Provide the [X, Y] coordinate of the cell's center where the given text is located.  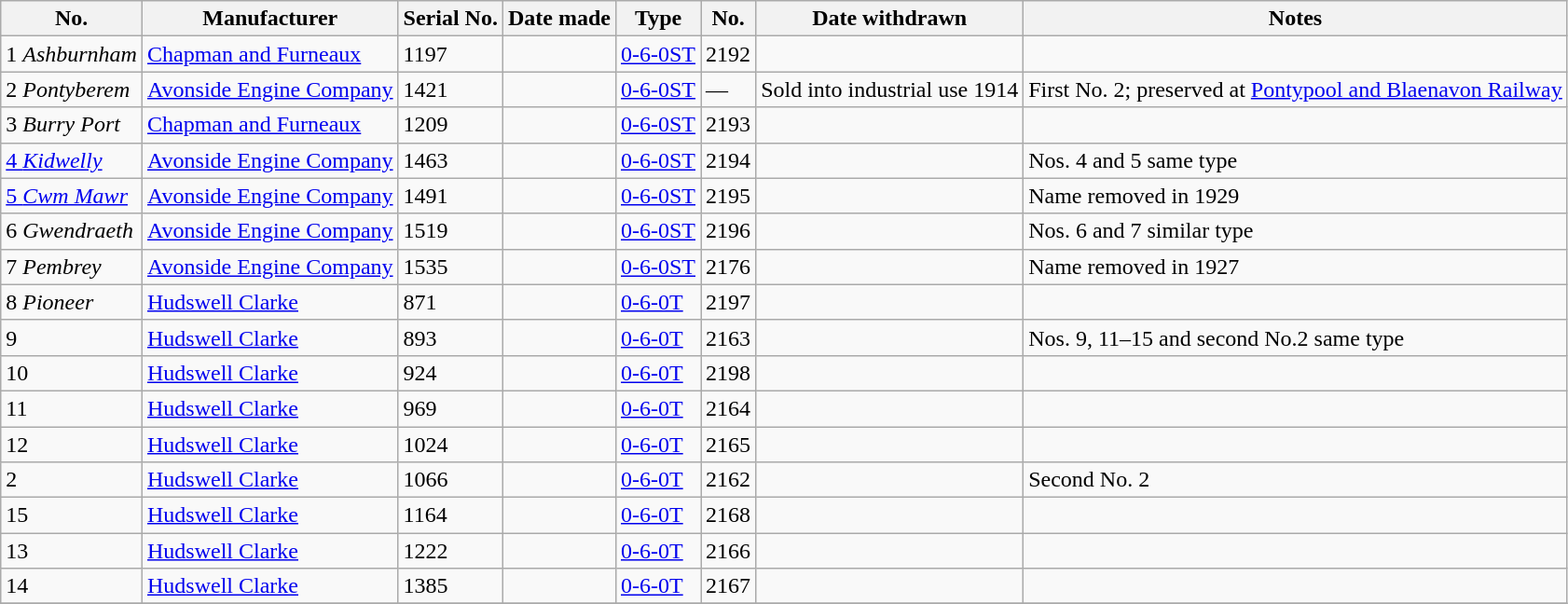
2 Pontyberem [72, 89]
1209 [450, 125]
2195 [729, 196]
2196 [729, 231]
2166 [729, 551]
12 [72, 445]
2193 [729, 125]
6 Gwendraeth [72, 231]
8 Pioneer [72, 302]
Date made [559, 19]
9 [72, 337]
2192 [729, 54]
1535 [450, 267]
Second No. 2 [1296, 480]
Manufacturer [270, 19]
2197 [729, 302]
Nos. 4 and 5 same type [1296, 160]
871 [450, 302]
5 Cwm Mawr [72, 196]
969 [450, 408]
4 Kidwelly [72, 160]
Name removed in 1927 [1296, 267]
15 [72, 515]
Nos. 9, 11–15 and second No.2 same type [1296, 337]
1385 [450, 586]
1463 [450, 160]
2163 [729, 337]
1024 [450, 445]
924 [450, 373]
— [729, 89]
2 [72, 480]
2165 [729, 445]
Name removed in 1929 [1296, 196]
2176 [729, 267]
3 Burry Port [72, 125]
1066 [450, 480]
2162 [729, 480]
7 Pembrey [72, 267]
Sold into industrial use 1914 [889, 89]
1 Ashburnham [72, 54]
1222 [450, 551]
2167 [729, 586]
2198 [729, 373]
Nos. 6 and 7 similar type [1296, 231]
2164 [729, 408]
14 [72, 586]
1197 [450, 54]
11 [72, 408]
1421 [450, 89]
Date withdrawn [889, 19]
Type [658, 19]
893 [450, 337]
1519 [450, 231]
2168 [729, 515]
13 [72, 551]
10 [72, 373]
2194 [729, 160]
Serial No. [450, 19]
First No. 2; preserved at Pontypool and Blaenavon Railway [1296, 89]
Notes [1296, 19]
1491 [450, 196]
1164 [450, 515]
